Pinpoint the cell where the given text exists, returning its (x, y) midpoint coordinate. 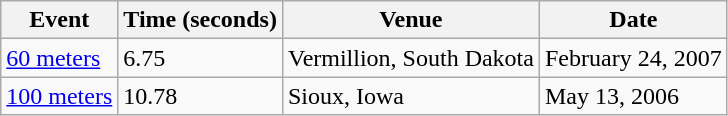
February 24, 2007 (633, 58)
6.75 (200, 58)
Event (60, 20)
100 meters (60, 96)
Sioux, Iowa (410, 96)
Venue (410, 20)
Vermillion, South Dakota (410, 58)
May 13, 2006 (633, 96)
Date (633, 20)
10.78 (200, 96)
60 meters (60, 58)
Time (seconds) (200, 20)
